Return the [x, y] coordinate for the center point of the cell that contains the specified text.  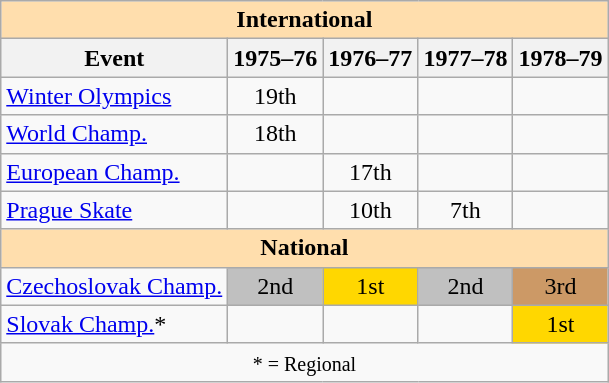
Event [114, 58]
1977–78 [466, 58]
10th [370, 210]
Prague Skate [114, 210]
1976–77 [370, 58]
* = Regional [304, 362]
International [304, 20]
7th [466, 210]
Czechoslovak Champ. [114, 286]
17th [370, 172]
National [304, 248]
18th [276, 134]
1978–79 [560, 58]
3rd [560, 286]
1975–76 [276, 58]
Slovak Champ.* [114, 324]
19th [276, 96]
World Champ. [114, 134]
Winter Olympics [114, 96]
European Champ. [114, 172]
